Pinpoint the cell where the given text exists, returning its (x, y) midpoint coordinate. 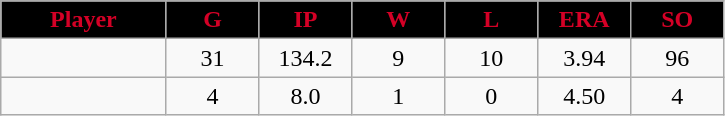
1 (398, 96)
L (492, 20)
10 (492, 58)
31 (212, 58)
G (212, 20)
0 (492, 96)
134.2 (306, 58)
SO (678, 20)
Player (84, 20)
3.94 (584, 58)
96 (678, 58)
8.0 (306, 96)
ERA (584, 20)
9 (398, 58)
IP (306, 20)
W (398, 20)
4.50 (584, 96)
